Provide the [x, y] coordinate of the cell's center where the given text is located.  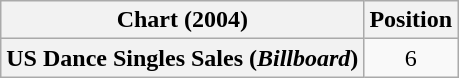
Chart (2004) [182, 20]
6 [411, 58]
US Dance Singles Sales (Billboard) [182, 58]
Position [411, 20]
